Find where the given text appears and provide that cell's center as [X, Y] coordinate. 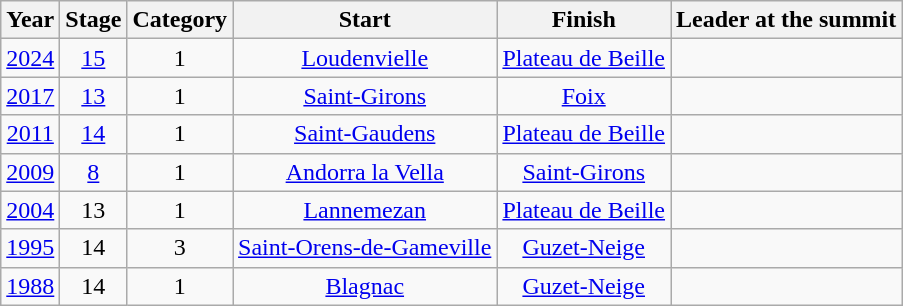
Category [180, 20]
Finish [584, 20]
Andorra la Vella [365, 172]
Year [30, 20]
1988 [30, 286]
Start [365, 20]
Leader at the summit [786, 20]
8 [94, 172]
3 [180, 248]
2004 [30, 210]
2017 [30, 96]
Foix [584, 96]
15 [94, 58]
Saint-Gaudens [365, 134]
1995 [30, 248]
Loudenvielle [365, 58]
2011 [30, 134]
Stage [94, 20]
Lannemezan [365, 210]
Blagnac [365, 286]
2024 [30, 58]
2009 [30, 172]
Saint-Orens-de-Gameville [365, 248]
